Capture the cell that displays the provided text and extract its [x, y] central coordinate. 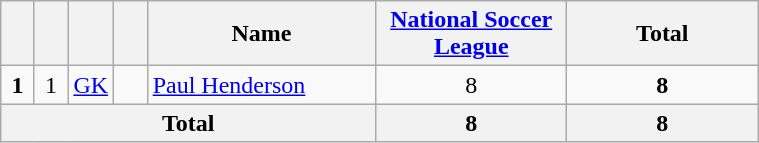
GK [91, 85]
Paul Henderson [262, 85]
National Soccer League [472, 34]
Name [262, 34]
